Locate the cell with the specified text and output its (x, y) center coordinate. 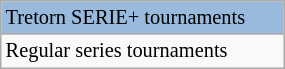
Regular series tournaments (142, 51)
Tretorn SERIE+ tournaments (142, 17)
